Find where the given text appears and provide that cell's center as (x, y) coordinate. 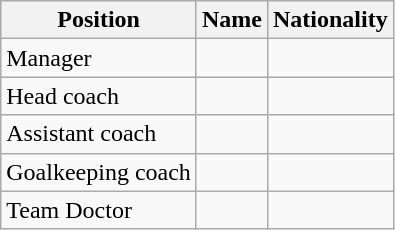
Goalkeeping coach (99, 172)
Position (99, 20)
Name (232, 20)
Head coach (99, 96)
Assistant coach (99, 134)
Manager (99, 58)
Nationality (330, 20)
Team Doctor (99, 210)
